Find where the given text appears and provide that cell's center as (x, y) coordinate. 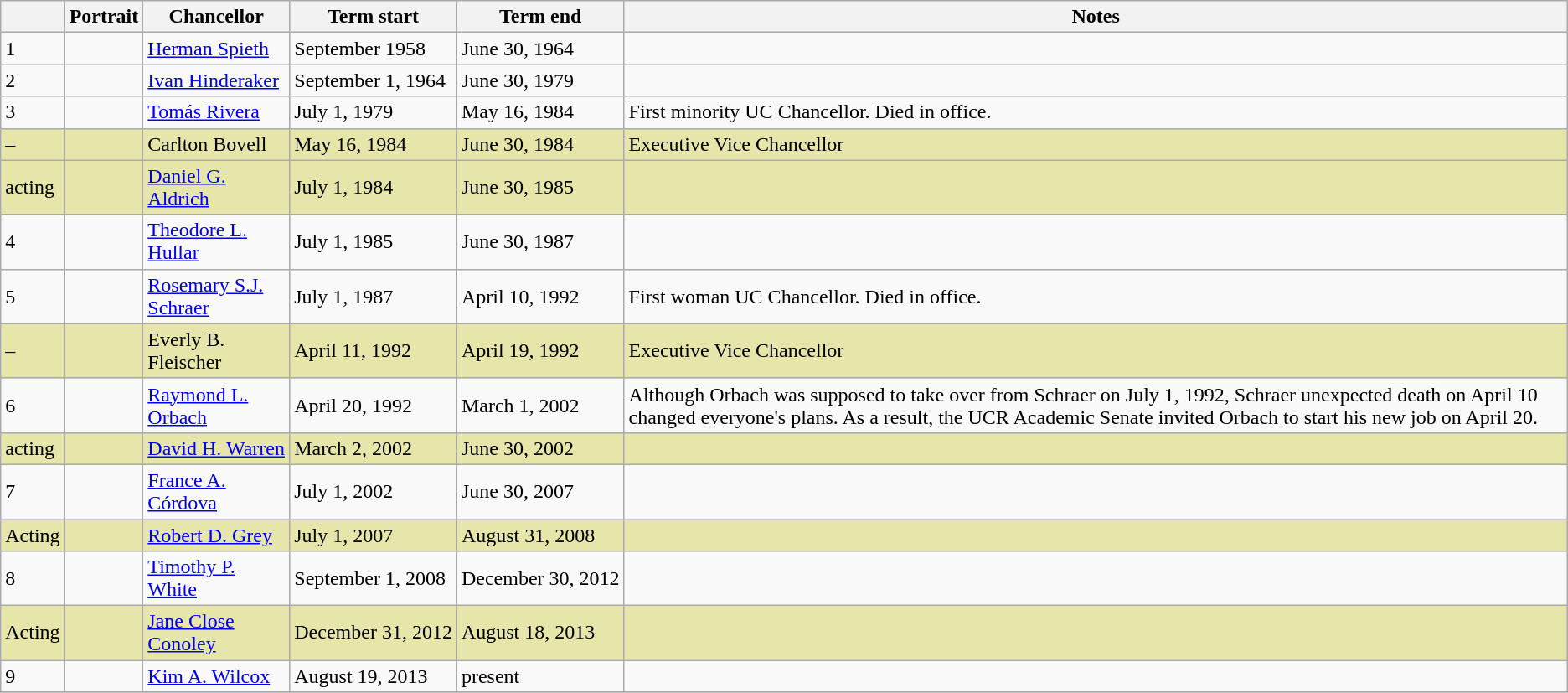
Portrait (104, 17)
Tomás Rivera (216, 112)
First woman UC Chancellor. Died in office. (1096, 297)
Notes (1096, 17)
April 10, 1992 (540, 297)
Robert D. Grey (216, 535)
June 30, 2007 (540, 491)
Term end (540, 17)
July 1, 1984 (374, 188)
July 1, 1979 (374, 112)
7 (33, 491)
France A. Córdova (216, 491)
September 1, 2008 (374, 578)
David H. Warren (216, 448)
5 (33, 297)
Theodore L. Hullar (216, 241)
Term start (374, 17)
Chancellor (216, 17)
present (540, 676)
4 (33, 241)
December 30, 2012 (540, 578)
June 30, 1964 (540, 49)
June 30, 1987 (540, 241)
1 (33, 49)
Everly B. Fleischer (216, 350)
3 (33, 112)
6 (33, 406)
August 18, 2013 (540, 634)
December 31, 2012 (374, 634)
April 20, 1992 (374, 406)
March 2, 2002 (374, 448)
July 1, 2007 (374, 535)
July 1, 2002 (374, 491)
9 (33, 676)
June 30, 1985 (540, 188)
September 1, 1964 (374, 80)
June 30, 1979 (540, 80)
Kim A. Wilcox (216, 676)
July 1, 1987 (374, 297)
Timothy P. White (216, 578)
July 1, 1985 (374, 241)
Ivan Hinderaker (216, 80)
First minority UC Chancellor. Died in office. (1096, 112)
8 (33, 578)
Daniel G. Aldrich (216, 188)
March 1, 2002 (540, 406)
Jane Close Conoley (216, 634)
June 30, 2002 (540, 448)
June 30, 1984 (540, 144)
Raymond L. Orbach (216, 406)
April 11, 1992 (374, 350)
Herman Spieth (216, 49)
September 1958 (374, 49)
Rosemary S.J. Schraer (216, 297)
August 19, 2013 (374, 676)
Carlton Bovell (216, 144)
April 19, 1992 (540, 350)
2 (33, 80)
August 31, 2008 (540, 535)
